Pinpoint the cell where the given text exists, returning its (x, y) midpoint coordinate. 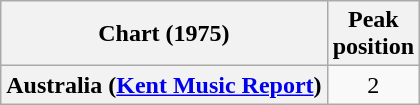
Peakposition (373, 34)
Australia (Kent Music Report) (164, 85)
Chart (1975) (164, 34)
2 (373, 85)
